From the cell containing the given text, extract its center point as [X, Y] coordinate. 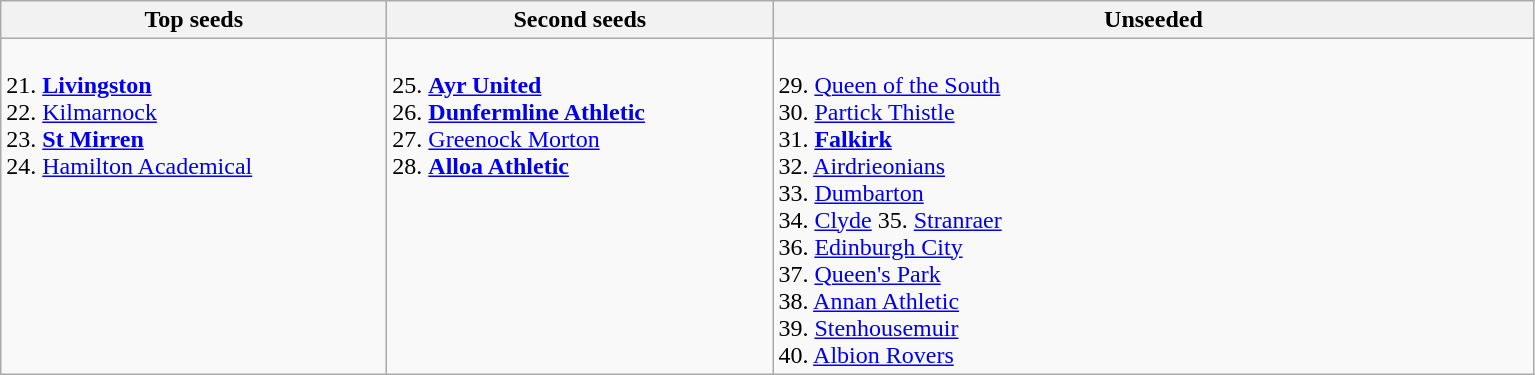
21. Livingston 22. Kilmarnock 23. St Mirren 24. Hamilton Academical [194, 206]
Top seeds [194, 20]
Second seeds [580, 20]
Unseeded [1154, 20]
25. Ayr United 26. Dunfermline Athletic 27. Greenock Morton 28. Alloa Athletic [580, 206]
